Provide the [X, Y] coordinate of the cell's center where the given text is located.  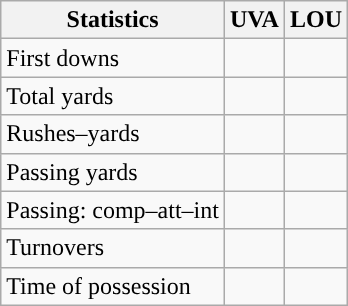
Passing yards [113, 172]
LOU [316, 20]
Statistics [113, 20]
Total yards [113, 96]
Rushes–yards [113, 134]
UVA [254, 20]
First downs [113, 58]
Turnovers [113, 248]
Passing: comp–att–int [113, 210]
Time of possession [113, 286]
